Determine the (x, y) coordinate at the center of the cell enclosing the given text.  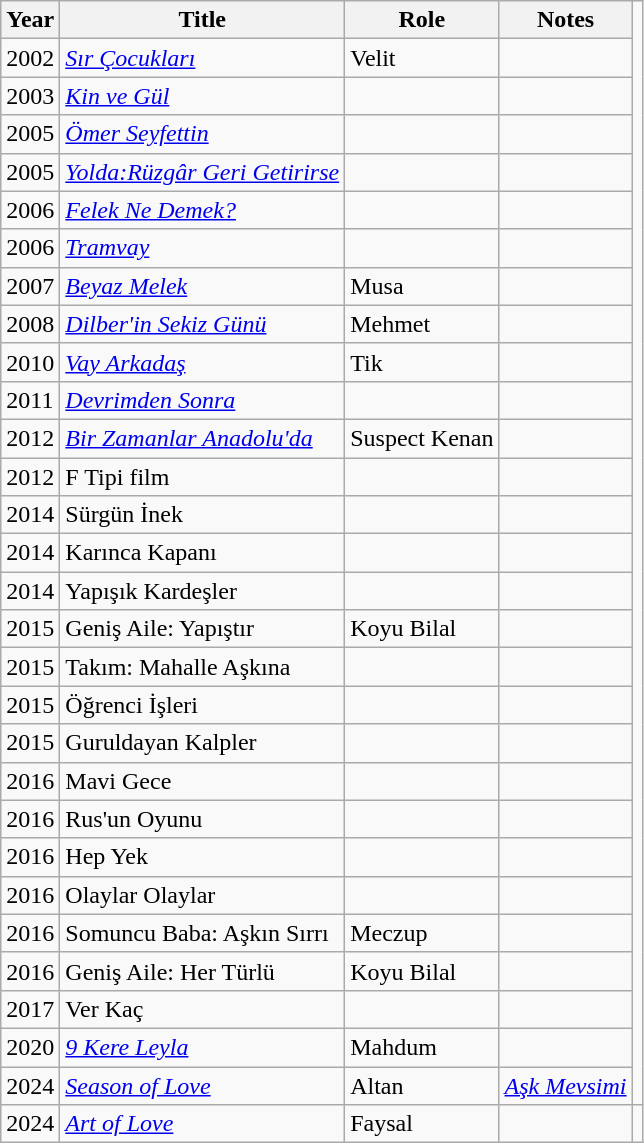
Role (422, 20)
Aşk Mevsimi (566, 1085)
Vay Arkadaş (202, 362)
2020 (30, 1047)
Guruldayan Kalpler (202, 743)
Art of Love (202, 1124)
Mavi Gece (202, 781)
2011 (30, 400)
Altan (422, 1085)
2003 (30, 96)
Tramvay (202, 248)
Rus'un Oyunu (202, 819)
Mahdum (422, 1047)
Takım: Mahalle Aşkına (202, 667)
Musa (422, 286)
Devrimden Sonra (202, 400)
Geniş Aile: Yapıştır (202, 629)
Title (202, 20)
Felek Ne Demek? (202, 210)
2007 (30, 286)
Meczup (422, 933)
Yapışık Kardeşler (202, 591)
Tik (422, 362)
Olaylar Olaylar (202, 895)
2010 (30, 362)
2017 (30, 1009)
Dilber'in Sekiz Günü (202, 324)
Sürgün İnek (202, 515)
Hep Yek (202, 857)
Ömer Seyfettin (202, 134)
Bir Zamanlar Anadolu'da (202, 438)
2008 (30, 324)
Notes (566, 20)
Geniş Aile: Her Türlü (202, 971)
Mehmet (422, 324)
Sır Çocukları (202, 58)
Year (30, 20)
Velit (422, 58)
F Tipi film (202, 477)
Season of Love (202, 1085)
Somuncu Baba: Aşkın Sırrı (202, 933)
Faysal (422, 1124)
2002 (30, 58)
Yolda:Rüzgâr Geri Getirirse (202, 172)
9 Kere Leyla (202, 1047)
Beyaz Melek (202, 286)
Ver Kaç (202, 1009)
Suspect Kenan (422, 438)
Öğrenci İşleri (202, 705)
Kin ve Gül (202, 96)
Karınca Kapanı (202, 553)
